Pinpoint the cell where the given text exists, returning its [X, Y] midpoint coordinate. 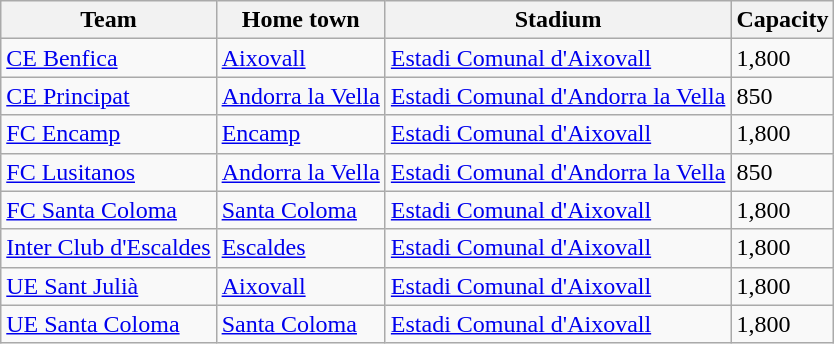
FC Santa Coloma [108, 210]
FC Lusitanos [108, 172]
Home town [300, 20]
Stadium [558, 20]
CE Benfica [108, 58]
Capacity [782, 20]
Escaldes [300, 248]
CE Principat [108, 96]
Team [108, 20]
Encamp [300, 134]
UE Sant Julià [108, 286]
FC Encamp [108, 134]
UE Santa Coloma [108, 324]
Inter Club d'Escaldes [108, 248]
